Find where the given text appears and provide that cell's center as [X, Y] coordinate. 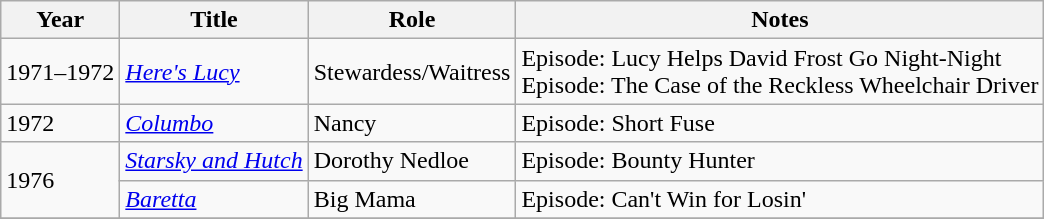
Baretta [214, 199]
Big Mama [412, 199]
Role [412, 20]
1972 [60, 123]
Dorothy Nedloe [412, 161]
Stewardess/Waitress [412, 72]
Columbo [214, 123]
Year [60, 20]
1976 [60, 180]
Here's Lucy [214, 72]
Episode: Short Fuse [780, 123]
Episode: Lucy Helps David Frost Go Night-NightEpisode: The Case of the Reckless Wheelchair Driver [780, 72]
Starsky and Hutch [214, 161]
Nancy [412, 123]
1971–1972 [60, 72]
Notes [780, 20]
Episode: Can't Win for Losin' [780, 199]
Title [214, 20]
Episode: Bounty Hunter [780, 161]
